Return [X, Y] of the center of cell containing provided text 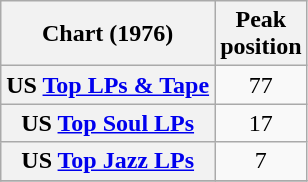
US Top LPs & Tape [108, 85]
Chart (1976) [108, 34]
77 [261, 85]
US Top Soul LPs [108, 123]
US Top Jazz LPs [108, 161]
7 [261, 161]
Peakposition [261, 34]
17 [261, 123]
